Capture the cell that displays the provided text and extract its [x, y] central coordinate. 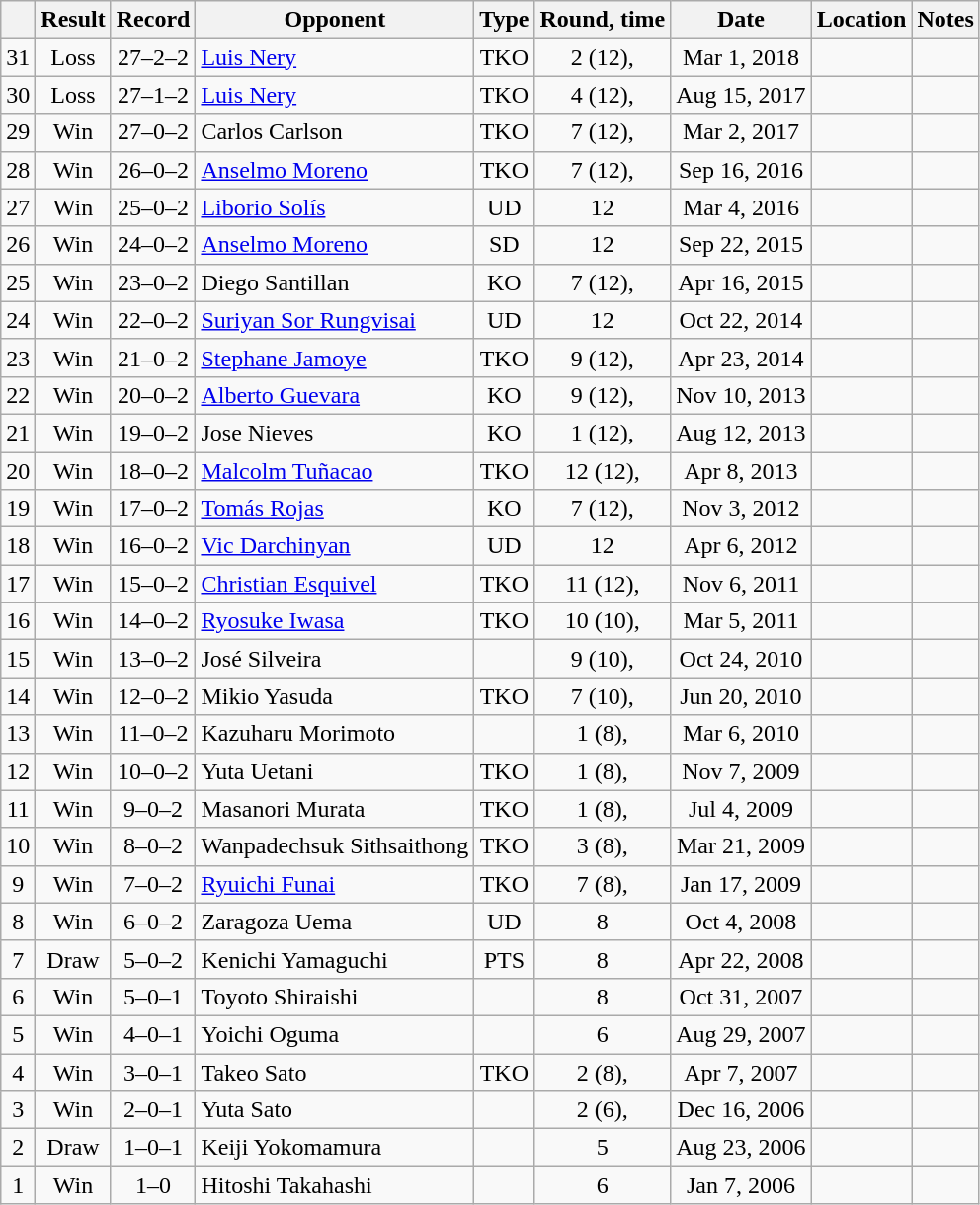
6–0–2 [153, 922]
11 [18, 809]
Tomás Rojas [335, 509]
17–0–2 [153, 509]
Round, time [603, 20]
Nov 10, 2013 [741, 395]
2–0–1 [153, 1110]
Aug 23, 2006 [741, 1148]
7 [18, 959]
2 [18, 1148]
4 [18, 1072]
2 (8), [603, 1072]
9 [18, 884]
25–0–2 [153, 207]
5–0–1 [153, 997]
26–0–2 [153, 170]
Suriyan Sor Rungvisai [335, 320]
10 (10), [603, 621]
21 [18, 433]
Sep 22, 2015 [741, 245]
1 [18, 1185]
12–0–2 [153, 696]
23 [18, 358]
Liborio Solís [335, 207]
14–0–2 [153, 621]
Result [73, 20]
2 (12), [603, 57]
Date [741, 20]
Nov 7, 2009 [741, 771]
24 [18, 320]
Notes [945, 20]
9 (10), [603, 659]
Mar 21, 2009 [741, 846]
Carlos Carlson [335, 132]
1–0 [153, 1185]
Aug 12, 2013 [741, 433]
Jose Nieves [335, 433]
24–0–2 [153, 245]
Yuta Sato [335, 1110]
20–0–2 [153, 395]
15 [18, 659]
10 [18, 846]
Aug 15, 2017 [741, 95]
Takeo Sato [335, 1072]
1–0–1 [153, 1148]
15–0–2 [153, 584]
3–0–1 [153, 1072]
9–0–2 [153, 809]
3 [18, 1110]
Nov 6, 2011 [741, 584]
Mikio Yasuda [335, 696]
Apr 16, 2015 [741, 282]
Nov 3, 2012 [741, 509]
Toyoto Shiraishi [335, 997]
Stephane Jamoye [335, 358]
Location [861, 20]
19 [18, 509]
20 [18, 471]
26 [18, 245]
17 [18, 584]
Keiji Yokomamura [335, 1148]
Oct 22, 2014 [741, 320]
PTS [504, 959]
3 (8), [603, 846]
Dec 16, 2006 [741, 1110]
Alberto Guevara [335, 395]
11–0–2 [153, 734]
11 (12), [603, 584]
Hitoshi Takahashi [335, 1185]
21–0–2 [153, 358]
7 (10), [603, 696]
SD [504, 245]
Ryosuke Iwasa [335, 621]
8–0–2 [153, 846]
10–0–2 [153, 771]
Masanori Murata [335, 809]
Type [504, 20]
12 (12), [603, 471]
Wanpadechsuk Sithsaithong [335, 846]
Apr 6, 2012 [741, 546]
Oct 24, 2010 [741, 659]
Apr 23, 2014 [741, 358]
Diego Santillan [335, 282]
José Silveira [335, 659]
Jun 20, 2010 [741, 696]
16 [18, 621]
7 (8), [603, 884]
Yuta Uetani [335, 771]
14 [18, 696]
22 [18, 395]
22–0–2 [153, 320]
1 (12), [603, 433]
Apr 8, 2013 [741, 471]
Record [153, 20]
Mar 6, 2010 [741, 734]
Apr 7, 2007 [741, 1072]
Kazuharu Morimoto [335, 734]
19–0–2 [153, 433]
13–0–2 [153, 659]
13 [18, 734]
30 [18, 95]
27–2–2 [153, 57]
23–0–2 [153, 282]
29 [18, 132]
Oct 31, 2007 [741, 997]
31 [18, 57]
27 [18, 207]
Mar 2, 2017 [741, 132]
2 (6), [603, 1110]
Jul 4, 2009 [741, 809]
7–0–2 [153, 884]
Zaragoza Uema [335, 922]
Jan 7, 2006 [741, 1185]
Mar 5, 2011 [741, 621]
16–0–2 [153, 546]
Mar 4, 2016 [741, 207]
Malcolm Tuñacao [335, 471]
Christian Esquivel [335, 584]
Vic Darchinyan [335, 546]
Jan 17, 2009 [741, 884]
27–1–2 [153, 95]
Opponent [335, 20]
Apr 22, 2008 [741, 959]
4–0–1 [153, 1034]
Ryuichi Funai [335, 884]
27–0–2 [153, 132]
28 [18, 170]
25 [18, 282]
Oct 4, 2008 [741, 922]
18–0–2 [153, 471]
Kenichi Yamaguchi [335, 959]
4 (12), [603, 95]
Mar 1, 2018 [741, 57]
18 [18, 546]
Yoichi Oguma [335, 1034]
Aug 29, 2007 [741, 1034]
Sep 16, 2016 [741, 170]
5–0–2 [153, 959]
